Return the [x, y] coordinate for the center point of the cell that contains the specified text.  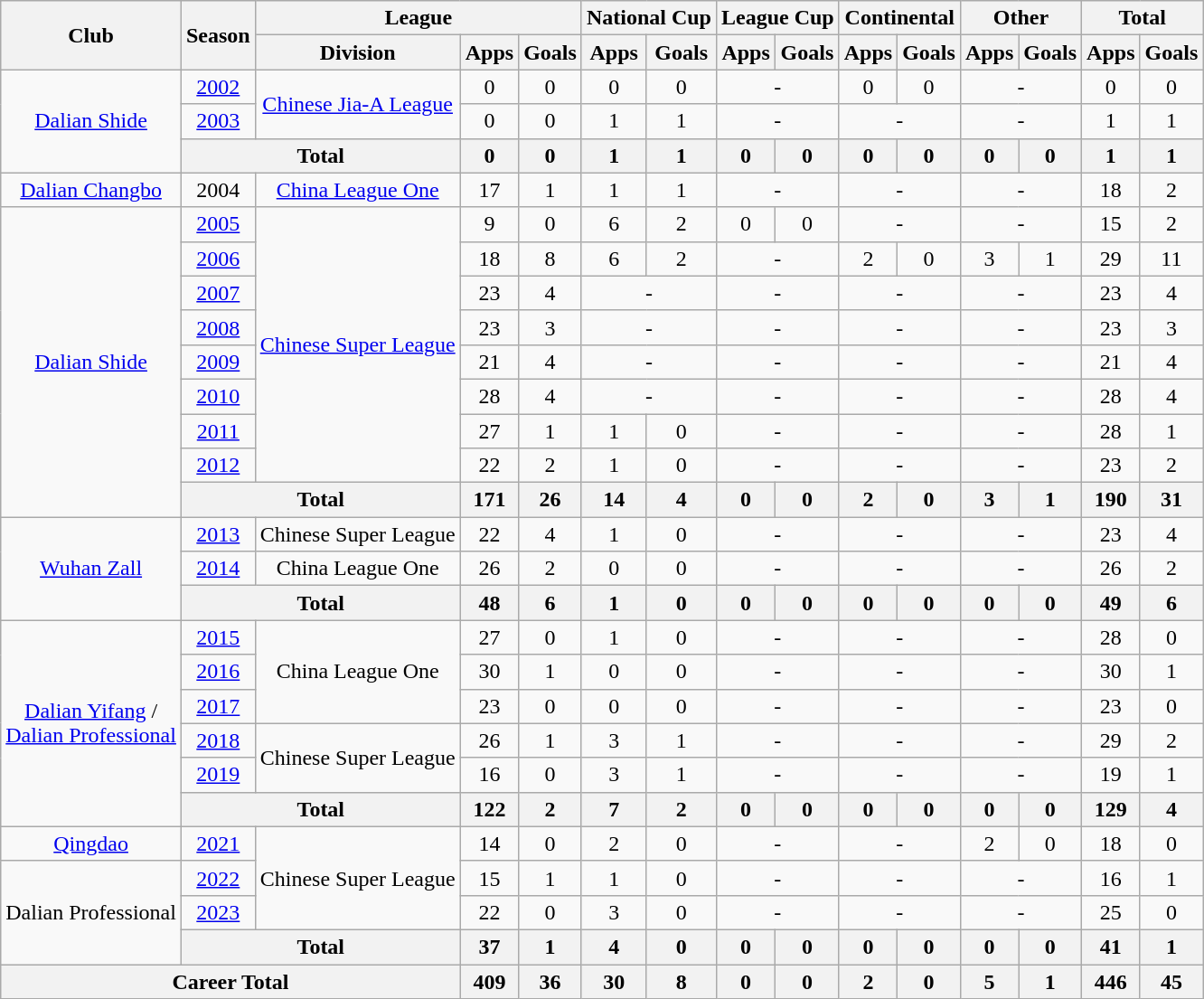
31 [1171, 500]
5 [989, 981]
2023 [218, 912]
2014 [218, 569]
2007 [218, 293]
2012 [218, 466]
2010 [218, 396]
Division [358, 52]
League [418, 18]
129 [1111, 809]
37 [489, 947]
Wuhan Zall [91, 569]
122 [489, 809]
2002 [218, 87]
Other [1021, 18]
National Cup [649, 18]
17 [489, 190]
2017 [218, 706]
Chinese Jia-A League [358, 104]
2011 [218, 431]
190 [1111, 500]
2004 [218, 190]
2003 [218, 121]
11 [1171, 259]
2006 [218, 259]
Continental [899, 18]
171 [489, 500]
9 [489, 224]
41 [1111, 947]
2015 [218, 637]
2013 [218, 534]
2019 [218, 775]
2022 [218, 878]
45 [1171, 981]
Qingdao [91, 843]
2021 [218, 843]
Dalian Professional [91, 912]
446 [1111, 981]
409 [489, 981]
Club [91, 35]
48 [489, 603]
2009 [218, 362]
19 [1111, 775]
2018 [218, 740]
Dalian Yifang /Dalian Professional [91, 723]
2016 [218, 672]
League Cup [777, 18]
49 [1111, 603]
7 [614, 809]
Career Total [230, 981]
Dalian Changbo [91, 190]
Season [218, 35]
2005 [218, 224]
2008 [218, 327]
25 [1111, 912]
36 [550, 981]
